Extract the [X, Y] coordinate from the center of the cell holding the provided text.  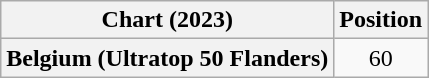
60 [381, 58]
Position [381, 20]
Belgium (Ultratop 50 Flanders) [168, 58]
Chart (2023) [168, 20]
